Locate the cell with the specified text and output its (X, Y) center coordinate. 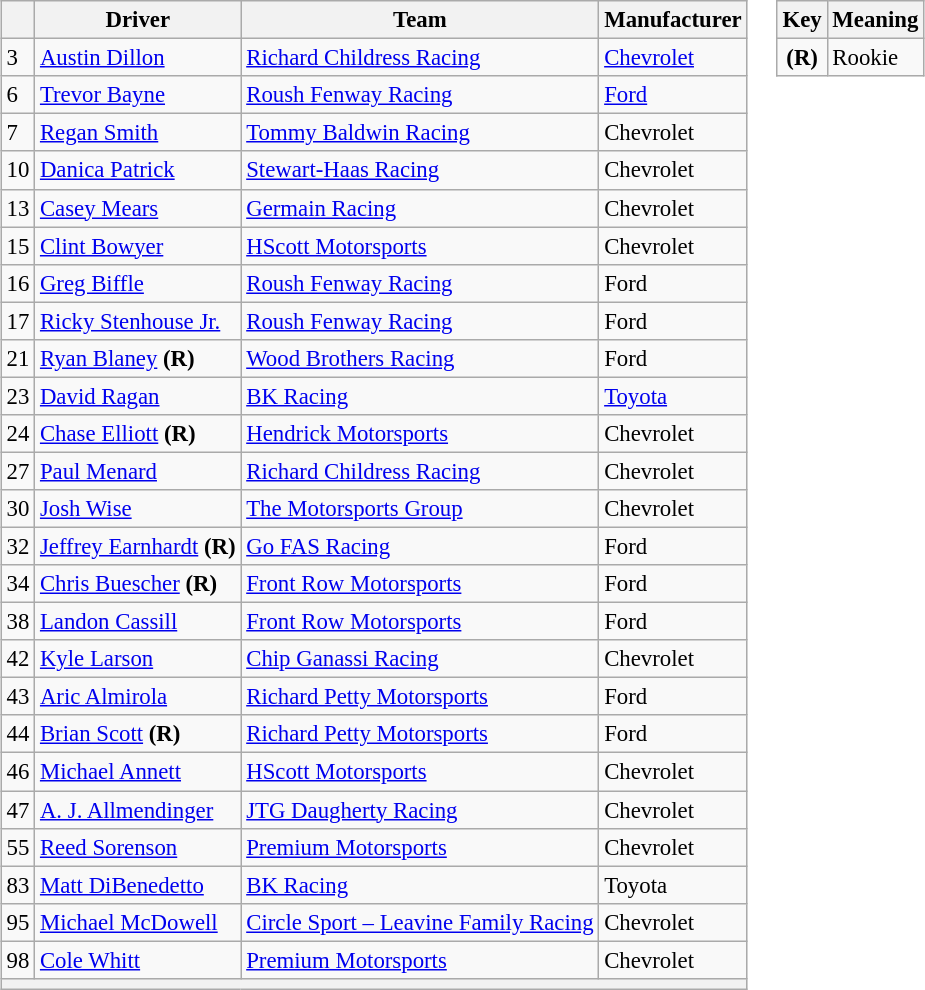
47 (18, 809)
Go FAS Racing (420, 546)
95 (18, 922)
Tommy Baldwin Racing (420, 133)
Regan Smith (138, 133)
24 (18, 434)
83 (18, 885)
The Motorsports Group (420, 509)
15 (18, 246)
Ricky Stenhouse Jr. (138, 321)
Germain Racing (420, 208)
Cole Whitt (138, 960)
55 (18, 847)
Brian Scott (R) (138, 734)
13 (18, 208)
Driver (138, 20)
Chris Buescher (R) (138, 584)
Jeffrey Earnhardt (R) (138, 546)
17 (18, 321)
Michael Annett (138, 772)
42 (18, 659)
98 (18, 960)
Clint Bowyer (138, 246)
23 (18, 396)
Austin Dillon (138, 58)
7 (18, 133)
Team (420, 20)
Greg Biffle (138, 283)
38 (18, 622)
43 (18, 697)
32 (18, 546)
27 (18, 471)
3 (18, 58)
21 (18, 358)
Paul Menard (138, 471)
Matt DiBenedetto (138, 885)
A. J. Allmendinger (138, 809)
Michael McDowell (138, 922)
Ryan Blaney (R) (138, 358)
46 (18, 772)
Rookie (876, 58)
Chase Elliott (R) (138, 434)
(R) (802, 58)
30 (18, 509)
David Ragan (138, 396)
Danica Patrick (138, 170)
Trevor Bayne (138, 95)
Aric Almirola (138, 697)
Meaning (876, 20)
44 (18, 734)
Hendrick Motorsports (420, 434)
Key (802, 20)
Landon Cassill (138, 622)
Circle Sport – Leavine Family Racing (420, 922)
16 (18, 283)
10 (18, 170)
Manufacturer (673, 20)
Wood Brothers Racing (420, 358)
Stewart-Haas Racing (420, 170)
Kyle Larson (138, 659)
34 (18, 584)
Josh Wise (138, 509)
Reed Sorenson (138, 847)
Casey Mears (138, 208)
6 (18, 95)
Chip Ganassi Racing (420, 659)
JTG Daugherty Racing (420, 809)
